Determine the [x, y] coordinate at the center of the cell enclosing the given text.  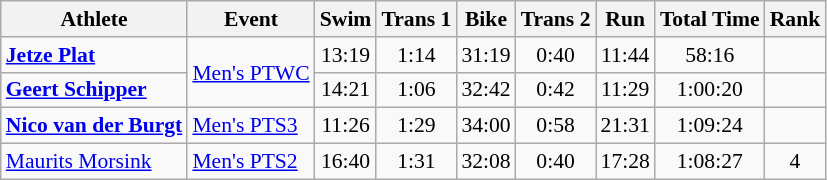
16:40 [346, 162]
Bike [486, 19]
1:09:24 [710, 126]
Maurits Morsink [94, 162]
32:42 [486, 90]
Run [626, 19]
17:28 [626, 162]
11:29 [626, 90]
31:19 [486, 55]
0:42 [556, 90]
11:44 [626, 55]
14:21 [346, 90]
11:26 [346, 126]
1:31 [416, 162]
Jetze Plat [94, 55]
21:31 [626, 126]
Trans 2 [556, 19]
1:00:20 [710, 90]
58:16 [710, 55]
Men's PTS2 [250, 162]
Athlete [94, 19]
32:08 [486, 162]
1:14 [416, 55]
1:29 [416, 126]
Men's PTS3 [250, 126]
34:00 [486, 126]
1:06 [416, 90]
Event [250, 19]
Total Time [710, 19]
Geert Schipper [94, 90]
Swim [346, 19]
Rank [796, 19]
13:19 [346, 55]
0:58 [556, 126]
Nico van der Burgt [94, 126]
Men's PTWC [250, 72]
1:08:27 [710, 162]
4 [796, 162]
Trans 1 [416, 19]
